For the text-containing cell, return its midpoint in (X, Y) coordinate format. 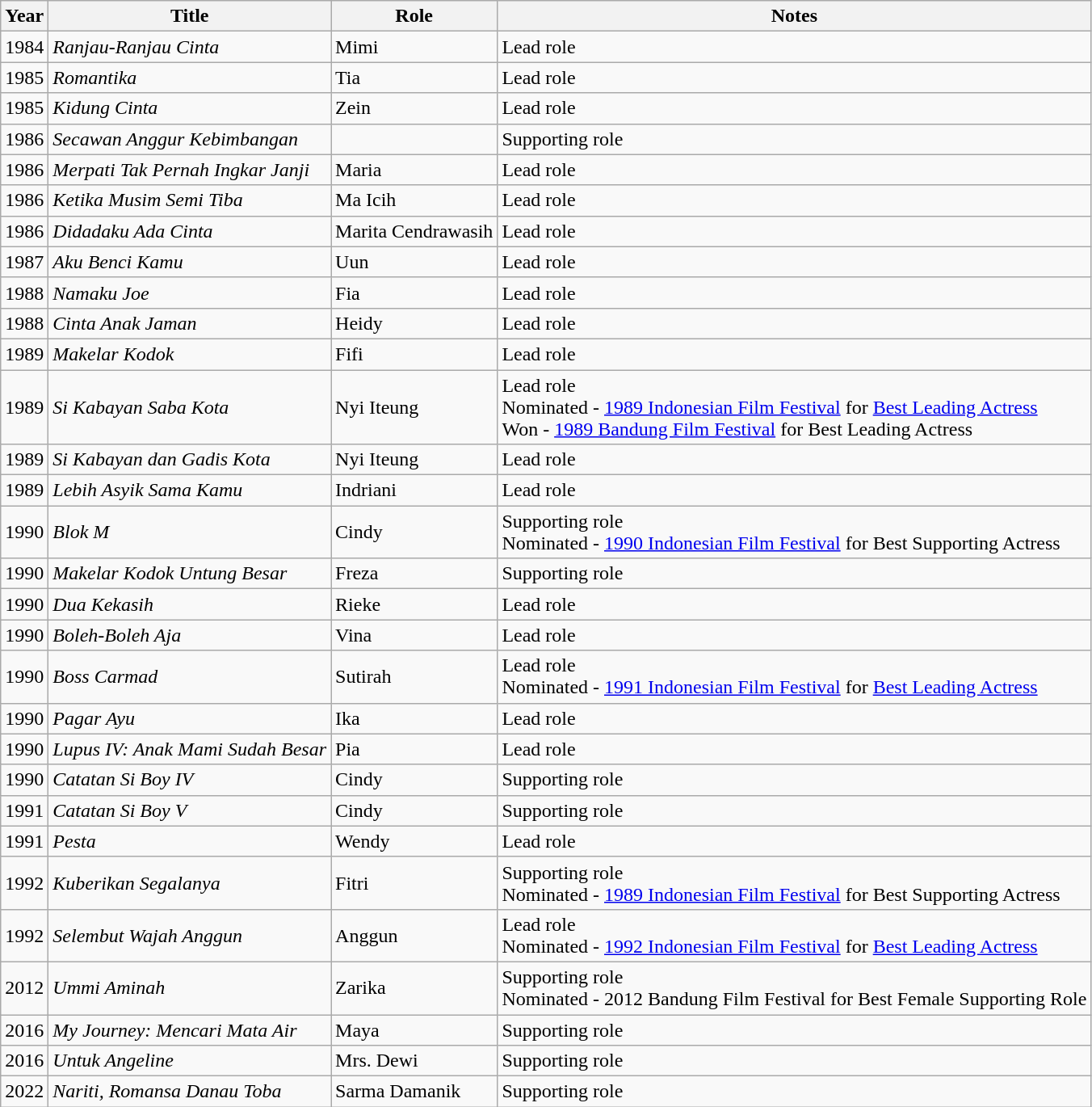
Pagar Ayu (190, 718)
Ranjau-Ranjau Cinta (190, 47)
Marita Cendrawasih (414, 231)
Fitri (414, 882)
Lead roleNominated - 1992 Indonesian Film Festival for Best Leading Actress (795, 936)
Merpati Tak Pernah Ingkar Janji (190, 170)
Romantika (190, 78)
Fia (414, 293)
1984 (24, 47)
Zarika (414, 987)
Si Kabayan dan Gadis Kota (190, 460)
Kuberikan Segalanya (190, 882)
Ummi Aminah (190, 987)
Si Kabayan Saba Kota (190, 407)
Aku Benci Kamu (190, 262)
Tia (414, 78)
Mrs. Dewi (414, 1061)
Heidy (414, 323)
2012 (24, 987)
Sarma Damanik (414, 1092)
Pia (414, 749)
Maria (414, 170)
Vina (414, 635)
Role (414, 16)
Ika (414, 718)
Zein (414, 108)
Supporting roleNominated - 1989 Indonesian Film Festival for Best Supporting Actress (795, 882)
Catatan Si Boy V (190, 810)
Sutirah (414, 677)
1987 (24, 262)
Supporting roleNominated - 1990 Indonesian Film Festival for Best Supporting Actress (795, 532)
Cinta Anak Jaman (190, 323)
Rieke (414, 604)
Ketika Musim Semi Tiba (190, 200)
Nariti, Romansa Danau Toba (190, 1092)
Lead roleNominated - 1991 Indonesian Film Festival for Best Leading Actress (795, 677)
Lead roleNominated - 1989 Indonesian Film Festival for Best Leading ActressWon - 1989 Bandung Film Festival for Best Leading Actress (795, 407)
Indriani (414, 490)
Boss Carmad (190, 677)
Selembut Wajah Anggun (190, 936)
Wendy (414, 841)
Pesta (190, 841)
Catatan Si Boy IV (190, 780)
Namaku Joe (190, 293)
Fifi (414, 354)
Maya (414, 1030)
Title (190, 16)
Makelar Kodok Untung Besar (190, 574)
Lebih Asyik Sama Kamu (190, 490)
Didadaku Ada Cinta (190, 231)
Notes (795, 16)
Untuk Angeline (190, 1061)
Boleh-Boleh Aja (190, 635)
Mimi (414, 47)
Ma Icih (414, 200)
My Journey: Mencari Mata Air (190, 1030)
Supporting roleNominated - 2012 Bandung Film Festival for Best Female Supporting Role (795, 987)
2022 (24, 1092)
Makelar Kodok (190, 354)
Freza (414, 574)
Blok M (190, 532)
Lupus IV: Anak Mami Sudah Besar (190, 749)
Uun (414, 262)
Dua Kekasih (190, 604)
Anggun (414, 936)
Kidung Cinta (190, 108)
Year (24, 16)
Secawan Anggur Kebimbangan (190, 139)
